Pinpoint the cell where the given text exists, returning its (X, Y) midpoint coordinate. 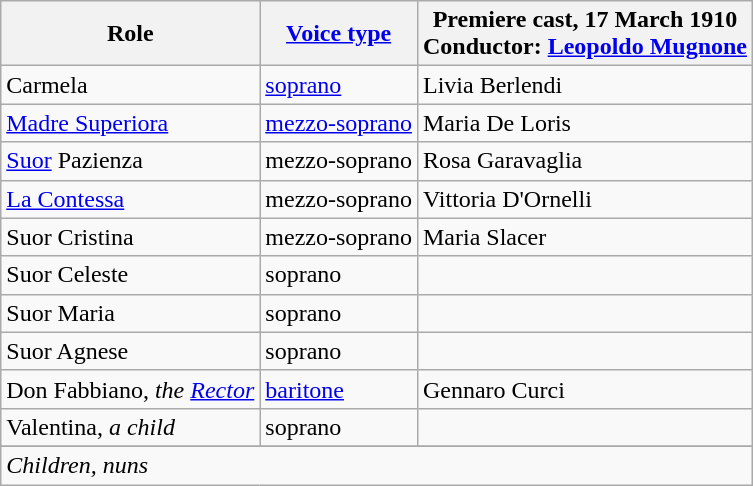
Livia Berlendi (584, 85)
Suor Pazienza (130, 161)
Suor Maria (130, 313)
Suor Celeste (130, 275)
La Contessa (130, 199)
Carmela (130, 85)
Suor Agnese (130, 351)
Madre Superiora (130, 123)
Voice type (339, 34)
Premiere cast, 17 March 1910Conductor: Leopoldo Mugnone (584, 34)
Don Fabbiano, the Rector (130, 389)
Suor Cristina (130, 237)
Gennaro Curci (584, 389)
Valentina, a child (130, 427)
Rosa Garavaglia (584, 161)
Vittoria D'Ornelli (584, 199)
baritone (339, 389)
Maria De Loris (584, 123)
Maria Slacer (584, 237)
Children, nuns (377, 465)
Role (130, 34)
